Determine the (X, Y) coordinate at the center of the cell enclosing the given text.  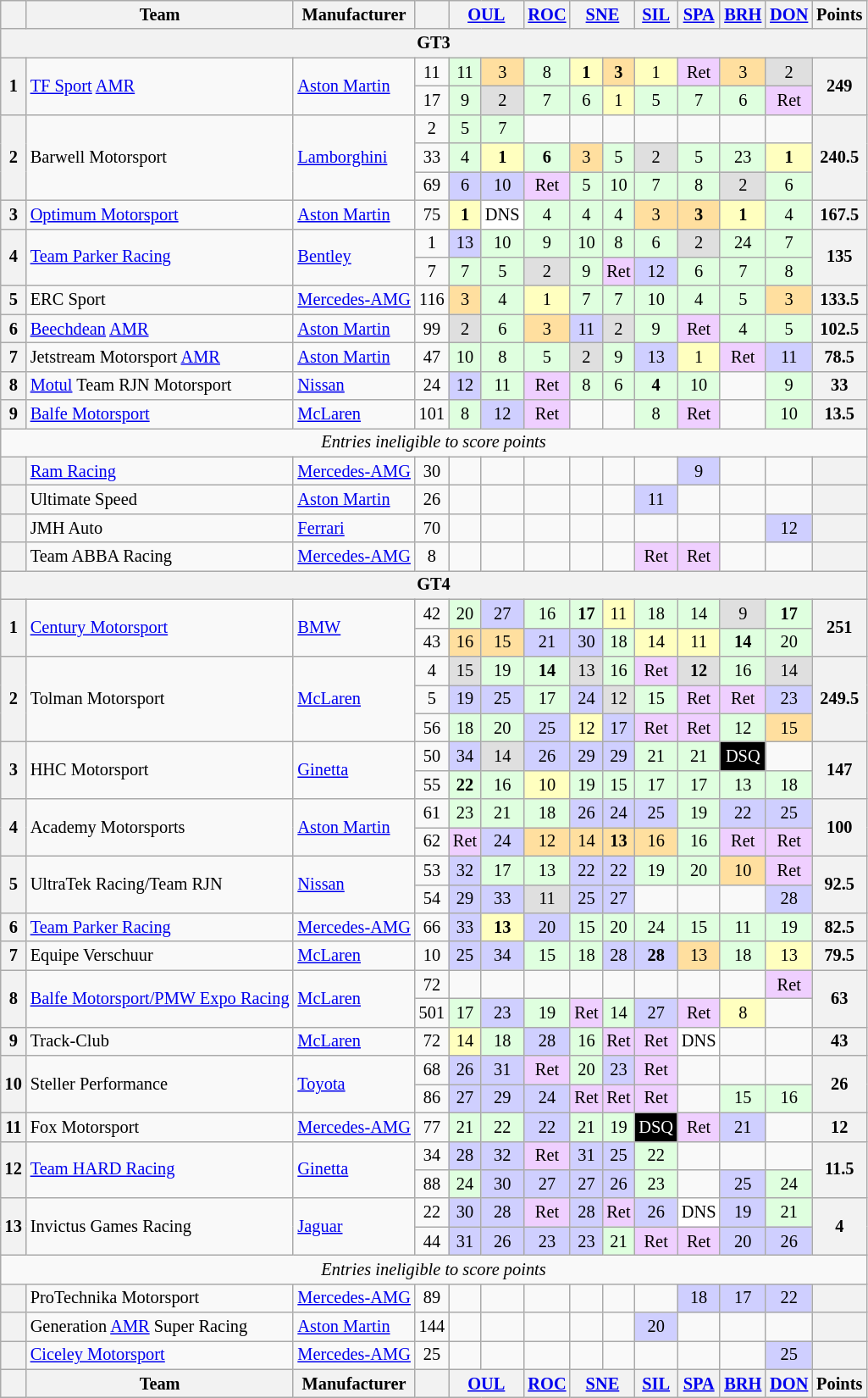
82.5 (839, 927)
BMW (354, 627)
100 (839, 827)
70 (432, 528)
Academy Motorsports (160, 827)
78.5 (839, 357)
62 (432, 841)
79.5 (839, 956)
Ultimate Speed (160, 499)
Barwell Motorsport (160, 158)
50 (432, 756)
JMH Auto (160, 528)
UltraTek Racing/Team RJN (160, 885)
61 (432, 813)
47 (432, 357)
56 (432, 728)
44 (432, 1241)
TF Sport AMR (160, 86)
133.5 (839, 300)
240.5 (839, 158)
66 (432, 927)
Tolman Motorsport (160, 698)
Invictus Games Racing (160, 1227)
77 (432, 1127)
Ciceley Motorsport (160, 1355)
Balfe Motorsport/PMW Expo Racing (160, 998)
63 (839, 998)
Fox Motorsport (160, 1127)
11.5 (839, 1169)
101 (432, 414)
116 (432, 300)
Century Motorsport (160, 627)
ERC Sport (160, 300)
Jaguar (354, 1227)
Generation AMR Super Racing (160, 1327)
86 (432, 1098)
54 (432, 899)
251 (839, 627)
Motul Team RJN Motorsport (160, 386)
Equipe Verschuur (160, 956)
HHC Motorsport (160, 769)
53 (432, 870)
Lamborghini (354, 158)
135 (839, 258)
75 (432, 214)
55 (432, 785)
88 (432, 1184)
Balfe Motorsport (160, 414)
68 (432, 1070)
69 (432, 186)
249 (839, 86)
102.5 (839, 329)
GT4 (434, 585)
Track-Club (160, 1041)
Toyota (354, 1085)
249.5 (839, 698)
ProTechnika Motorsport (160, 1298)
Optimum Motorsport (160, 214)
99 (432, 329)
Bentley (354, 258)
Jetstream Motorsport AMR (160, 357)
GT3 (434, 43)
13.5 (839, 414)
92.5 (839, 885)
Team HARD Racing (160, 1169)
Team ABBA Racing (160, 557)
42 (432, 613)
Steller Performance (160, 1085)
Ferrari (354, 528)
167.5 (839, 214)
Beechdean AMR (160, 329)
147 (839, 769)
89 (432, 1298)
501 (432, 1012)
144 (432, 1327)
Ram Racing (160, 471)
